Output the (x, y) coordinate of the center of the cell containing the given text.  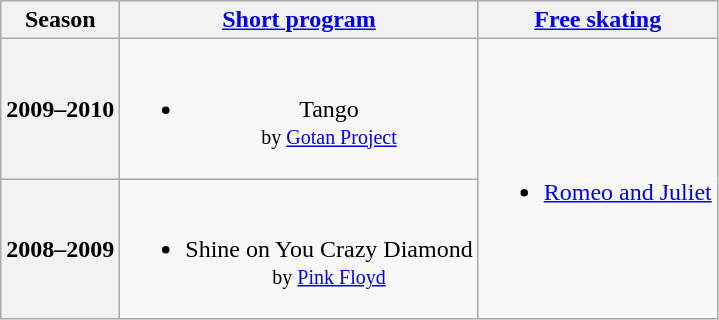
Season (60, 20)
2008–2009 (60, 249)
Short program (299, 20)
Free skating (598, 20)
Shine on You Crazy Diamond by Pink Floyd (299, 249)
Tango by Gotan Project (299, 109)
Romeo and Juliet (598, 179)
2009–2010 (60, 109)
